From the cell containing the given text, extract its center point as [X, Y] coordinate. 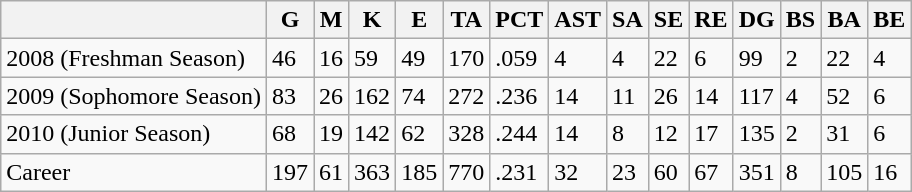
272 [466, 96]
SE [668, 20]
BS [800, 20]
.059 [520, 58]
K [372, 20]
2008 (Freshman Season) [134, 58]
Career [134, 172]
105 [844, 172]
RE [711, 20]
135 [756, 134]
TA [466, 20]
PCT [520, 20]
AST [578, 20]
52 [844, 96]
770 [466, 172]
197 [290, 172]
67 [711, 172]
M [332, 20]
32 [578, 172]
11 [628, 96]
E [420, 20]
BA [844, 20]
BE [890, 20]
.236 [520, 96]
83 [290, 96]
170 [466, 58]
DG [756, 20]
17 [711, 134]
328 [466, 134]
185 [420, 172]
.244 [520, 134]
31 [844, 134]
99 [756, 58]
363 [372, 172]
68 [290, 134]
62 [420, 134]
19 [332, 134]
74 [420, 96]
SA [628, 20]
23 [628, 172]
G [290, 20]
2009 (Sophomore Season) [134, 96]
2010 (Junior Season) [134, 134]
162 [372, 96]
142 [372, 134]
61 [332, 172]
.231 [520, 172]
59 [372, 58]
351 [756, 172]
46 [290, 58]
117 [756, 96]
12 [668, 134]
60 [668, 172]
49 [420, 58]
